Find where the given text appears and provide that cell's center as (x, y) coordinate. 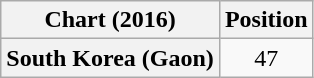
Chart (2016) (110, 20)
Position (266, 20)
47 (266, 58)
South Korea (Gaon) (110, 58)
